Capture the cell that displays the provided text and extract its (X, Y) central coordinate. 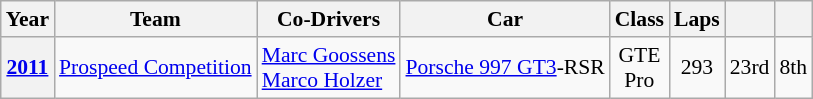
Team (156, 19)
GTEPro (640, 68)
Car (504, 19)
Class (640, 19)
Laps (697, 19)
2011 (28, 68)
Co-Drivers (329, 19)
Marc Goossens Marco Holzer (329, 68)
Year (28, 19)
Prospeed Competition (156, 68)
8th (793, 68)
Porsche 997 GT3-RSR (504, 68)
293 (697, 68)
23rd (750, 68)
